Extract the [x, y] coordinate from the center of the cell holding the provided text.  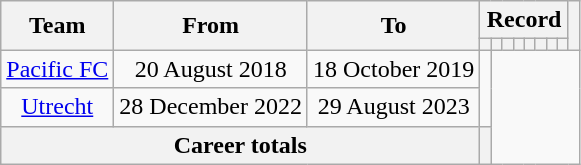
Team [58, 26]
Utrecht [58, 107]
29 August 2023 [393, 107]
18 October 2019 [393, 69]
Record [524, 20]
20 August 2018 [211, 69]
To [393, 26]
Career totals [240, 145]
Pacific FC [58, 69]
From [211, 26]
28 December 2022 [211, 107]
